For the text-containing cell, return its midpoint in [x, y] coordinate format. 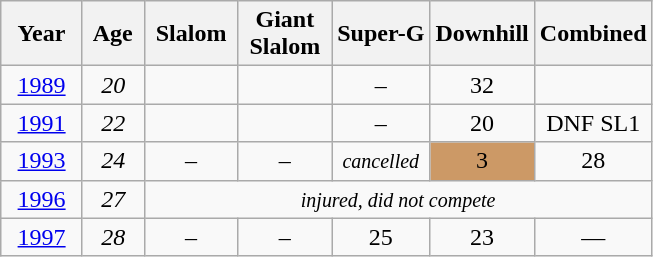
DNF SL1 [593, 123]
injured, did not compete [398, 199]
Year [42, 34]
32 [482, 85]
Slalom [191, 34]
Age [113, 34]
25 [381, 237]
Downhill [482, 34]
1989 [42, 85]
1996 [42, 199]
1993 [42, 161]
1991 [42, 123]
cancelled [381, 161]
Giant Slalom [285, 34]
27 [113, 199]
— [593, 237]
Combined [593, 34]
Super-G [381, 34]
23 [482, 237]
24 [113, 161]
3 [482, 161]
22 [113, 123]
1997 [42, 237]
